Detect which cell encompasses the target text, then output its (X, Y) center coordinate. 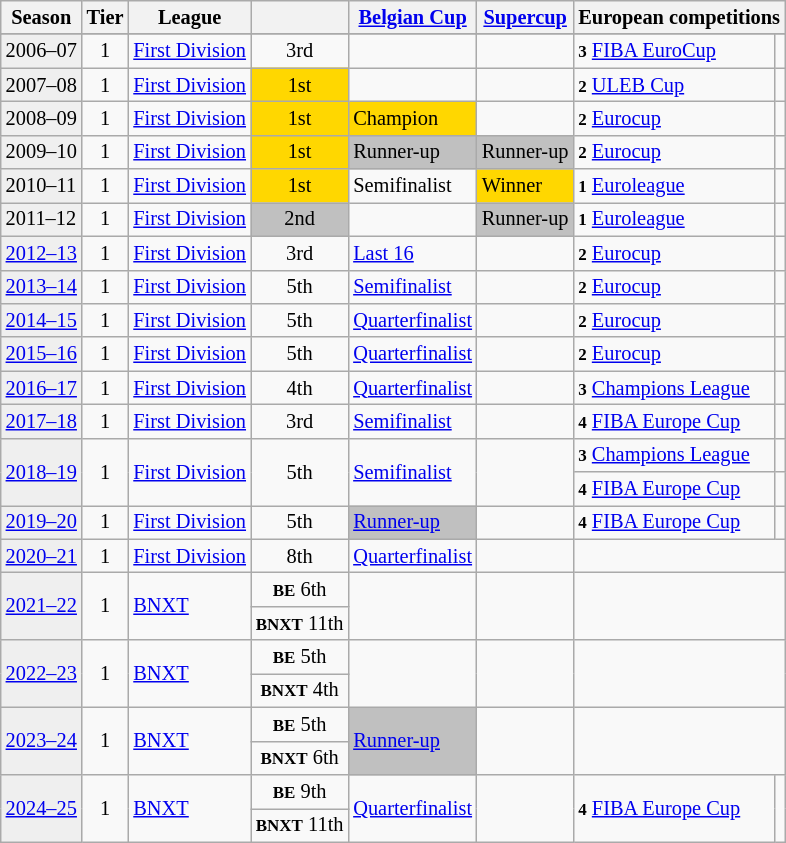
2008–09 (42, 118)
BNXT 4th (300, 690)
2018–19 (42, 472)
2023–24 (42, 740)
Champion (412, 118)
Tier (106, 17)
2010–11 (42, 186)
2017–18 (42, 421)
2012–13 (42, 253)
European competitions (679, 17)
2024–25 (42, 808)
2014–15 (42, 320)
8th (300, 556)
2019–20 (42, 522)
League (189, 17)
BNXT 6th (300, 758)
2022–23 (42, 674)
2013–14 (42, 287)
2021–22 (42, 606)
2011–12 (42, 219)
2020–21 (42, 556)
BE 9th (300, 791)
4th (300, 388)
2016–17 (42, 388)
Last 16 (412, 253)
2007–08 (42, 85)
Season (42, 17)
Belgian Cup (412, 17)
2015–16 (42, 354)
3 FIBA EuroCup (674, 51)
Supercup (525, 17)
Winner (525, 186)
2009–10 (42, 152)
2nd (300, 219)
2006–07 (42, 51)
BE 6th (300, 589)
2 ULEB Cup (674, 85)
